Scan for the cell matching the given text and deliver its (X, Y) coordinate at center. 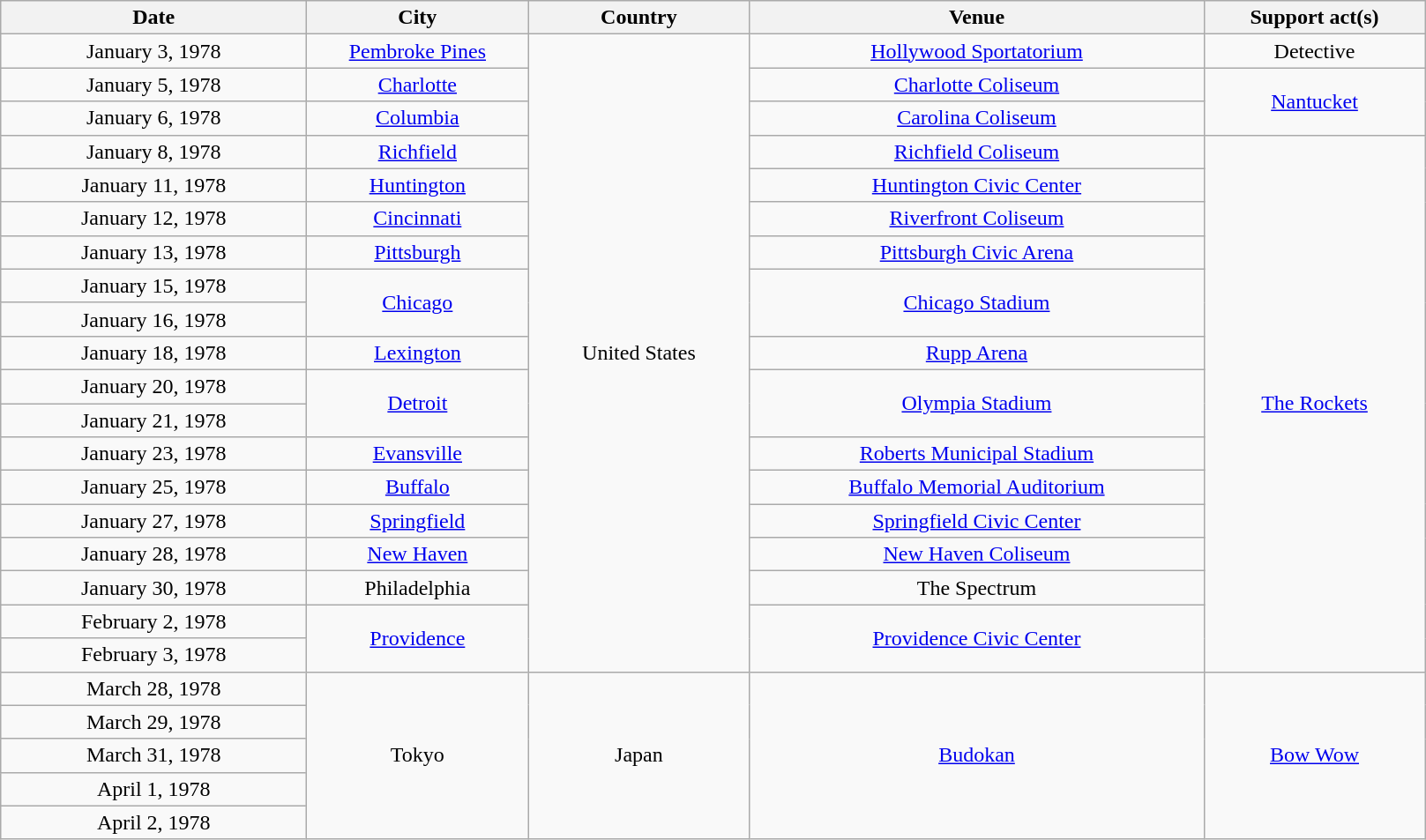
March 31, 1978 (153, 755)
January 25, 1978 (153, 487)
January 28, 1978 (153, 554)
Springfield (418, 521)
Richfield Coliseum (977, 152)
Huntington Civic Center (977, 185)
Charlotte (418, 85)
Detroit (418, 403)
Pittsburgh (418, 252)
New Haven (418, 554)
Rupp Arena (977, 353)
January 8, 1978 (153, 152)
January 6, 1978 (153, 118)
January 13, 1978 (153, 252)
Tokyo (418, 755)
January 3, 1978 (153, 51)
Hollywood Sportatorium (977, 51)
January 5, 1978 (153, 85)
Venue (977, 18)
Buffalo Memorial Auditorium (977, 487)
Providence Civic Center (977, 638)
Cincinnati (418, 219)
Olympia Stadium (977, 403)
January 15, 1978 (153, 286)
Pittsburgh Civic Arena (977, 252)
January 30, 1978 (153, 588)
March 29, 1978 (153, 722)
The Rockets (1314, 404)
March 28, 1978 (153, 688)
January 18, 1978 (153, 353)
Chicago Stadium (977, 302)
City (418, 18)
Charlotte Coliseum (977, 85)
Japan (638, 755)
Columbia (418, 118)
Detective (1314, 51)
Nantucket (1314, 101)
January 23, 1978 (153, 454)
Chicago (418, 302)
The Spectrum (977, 588)
January 27, 1978 (153, 521)
Philadelphia (418, 588)
United States (638, 353)
Riverfront Coliseum (977, 219)
Springfield Civic Center (977, 521)
January 20, 1978 (153, 386)
April 1, 1978 (153, 789)
Budokan (977, 755)
January 11, 1978 (153, 185)
Bow Wow (1314, 755)
Richfield (418, 152)
Providence (418, 638)
February 3, 1978 (153, 655)
Evansville (418, 454)
February 2, 1978 (153, 621)
Roberts Municipal Stadium (977, 454)
Buffalo (418, 487)
Country (638, 18)
Pembroke Pines (418, 51)
Huntington (418, 185)
Lexington (418, 353)
January 21, 1978 (153, 420)
Date (153, 18)
New Haven Coliseum (977, 554)
Support act(s) (1314, 18)
April 2, 1978 (153, 822)
January 12, 1978 (153, 219)
January 16, 1978 (153, 319)
Carolina Coliseum (977, 118)
